Return the (x, y) coordinate for the center point of the cell that contains the specified text.  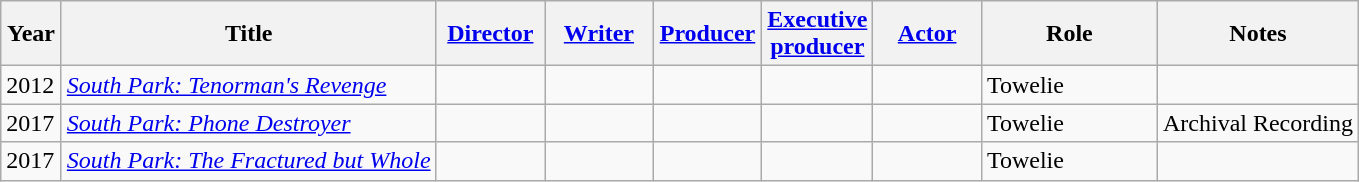
South Park: The Fractured but Whole (248, 161)
Actor (928, 34)
Writer (600, 34)
Title (248, 34)
South Park: Phone Destroyer (248, 123)
Notes (1258, 34)
Executive producer (818, 34)
Director (490, 34)
Role (1069, 34)
Archival Recording (1258, 123)
Year (32, 34)
Producer (708, 34)
South Park: Tenorman's Revenge (248, 85)
2012 (32, 85)
